Search for the cell housing the specified text and yield its [x, y] center coordinate. 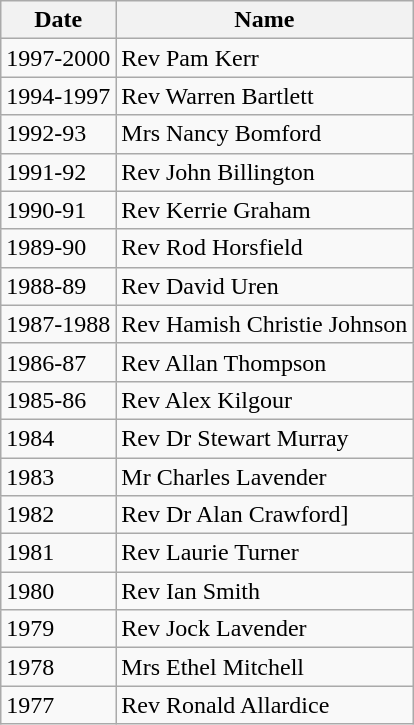
Rev Ronald Allardice [264, 705]
1989-90 [58, 248]
1978 [58, 667]
Rev Laurie Turner [264, 553]
1980 [58, 591]
1984 [58, 438]
Rev Dr Alan Crawford] [264, 515]
1983 [58, 477]
Name [264, 20]
1979 [58, 629]
1985-86 [58, 400]
Rev John Billington [264, 172]
1987-1988 [58, 324]
Rev Ian Smith [264, 591]
Date [58, 20]
Mr Charles Lavender [264, 477]
1988-89 [58, 286]
Rev Hamish Christie Johnson [264, 324]
1990-91 [58, 210]
Rev Pam Kerr [264, 58]
Mrs Nancy Bomford [264, 134]
1981 [58, 553]
Rev Alex Kilgour [264, 400]
Mrs Ethel Mitchell [264, 667]
Rev Dr Stewart Murray [264, 438]
Rev David Uren [264, 286]
Rev Kerrie Graham [264, 210]
Rev Jock Lavender [264, 629]
Rev Allan Thompson [264, 362]
Rev Rod Horsfield [264, 248]
1997-2000 [58, 58]
Rev Warren Bartlett [264, 96]
1977 [58, 705]
1994-1997 [58, 96]
1986-87 [58, 362]
1991-92 [58, 172]
1982 [58, 515]
1992-93 [58, 134]
